Pinpoint the cell where the given text exists, returning its (x, y) midpoint coordinate. 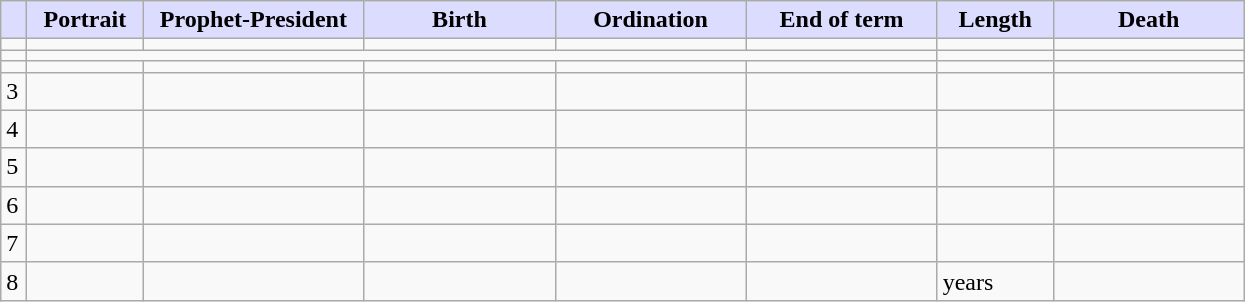
7 (14, 243)
Portrait (85, 20)
3 (14, 91)
End of term (842, 20)
Ordination (650, 20)
4 (14, 129)
Length (995, 20)
years (995, 281)
5 (14, 167)
6 (14, 205)
Prophet-President (254, 20)
Birth (460, 20)
8 (14, 281)
Death (1148, 20)
